Detect which cell encompasses the target text, then output its (x, y) center coordinate. 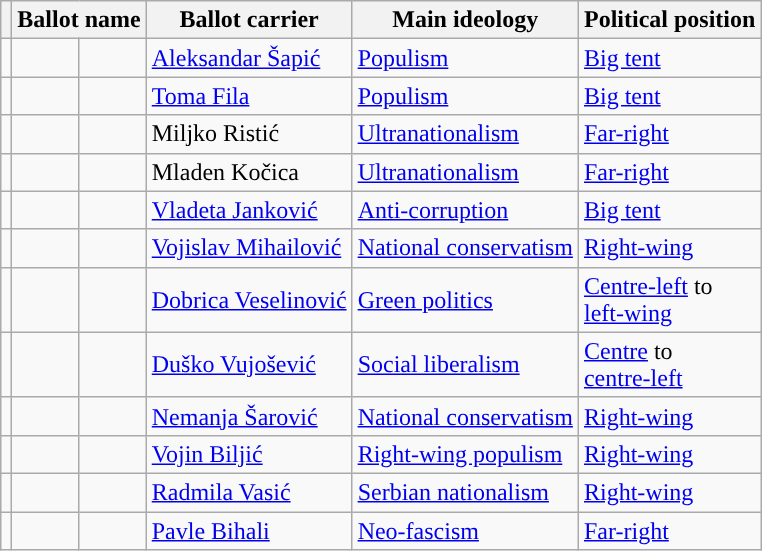
Serbian nationalism (465, 492)
Ballot carrier (249, 20)
Nemanja Šarović (249, 416)
Miljko Ristić (249, 134)
Social liberalism (465, 364)
Ballot name (79, 20)
Neo-fascism (465, 531)
Right-wing populism (465, 454)
Vojislav Mihailović (249, 248)
Political position (669, 20)
Mladen Kočica (249, 172)
Vladeta Janković (249, 210)
Anti-corruption (465, 210)
Pavle Bihali (249, 531)
Duško Vujošević (249, 364)
Main ideology (465, 20)
Centre tocentre-left (669, 364)
Vojin Biljić (249, 454)
Radmila Vasić (249, 492)
Toma Fila (249, 96)
Centre-left toleft-wing (669, 300)
Aleksandar Šapić (249, 58)
Dobrica Veselinović (249, 300)
Green politics (465, 300)
